Return the (X, Y) coordinate for the center point of the cell that contains the specified text.  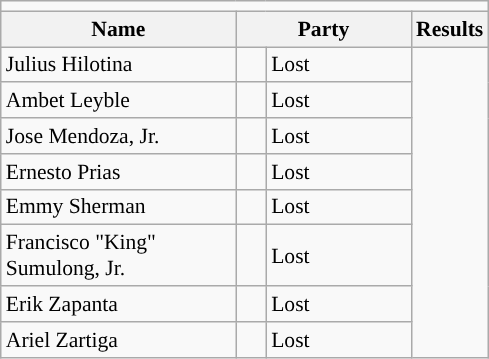
Party (324, 29)
Emmy Sherman (118, 207)
Ernesto Prias (118, 172)
Name (118, 29)
Ariel Zartiga (118, 340)
Ambet Leyble (118, 101)
Julius Hilotina (118, 65)
Erik Zapanta (118, 304)
Jose Mendoza, Jr. (118, 136)
Results (450, 29)
Francisco "King" Sumulong, Jr. (118, 256)
